Capture the cell that displays the provided text and extract its (X, Y) central coordinate. 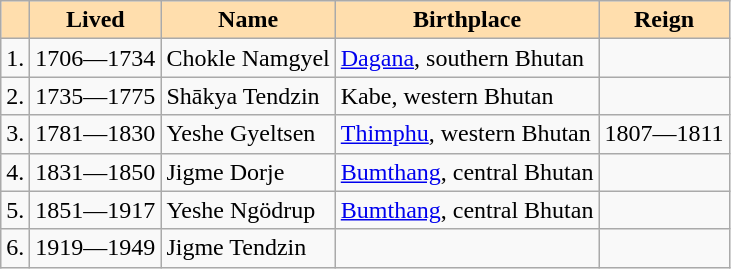
1831—1850 (96, 172)
1735—1775 (96, 96)
1781—1830 (96, 134)
1706—1734 (96, 58)
1. (16, 58)
1807—1811 (664, 134)
Lived (96, 20)
1851—1917 (96, 210)
4. (16, 172)
3. (16, 134)
5. (16, 210)
Name (248, 20)
Jigme Tendzin (248, 248)
Kabe, western Bhutan (467, 96)
Reign (664, 20)
Dagana, southern Bhutan (467, 58)
Shākya Tendzin (248, 96)
Birthplace (467, 20)
Yeshe Ngödrup (248, 210)
Chokle Namgyel (248, 58)
6. (16, 248)
Yeshe Gyeltsen (248, 134)
1919—1949 (96, 248)
Jigme Dorje (248, 172)
2. (16, 96)
Thimphu, western Bhutan (467, 134)
